Determine the (X, Y) coordinate at the center of the cell enclosing the given text.  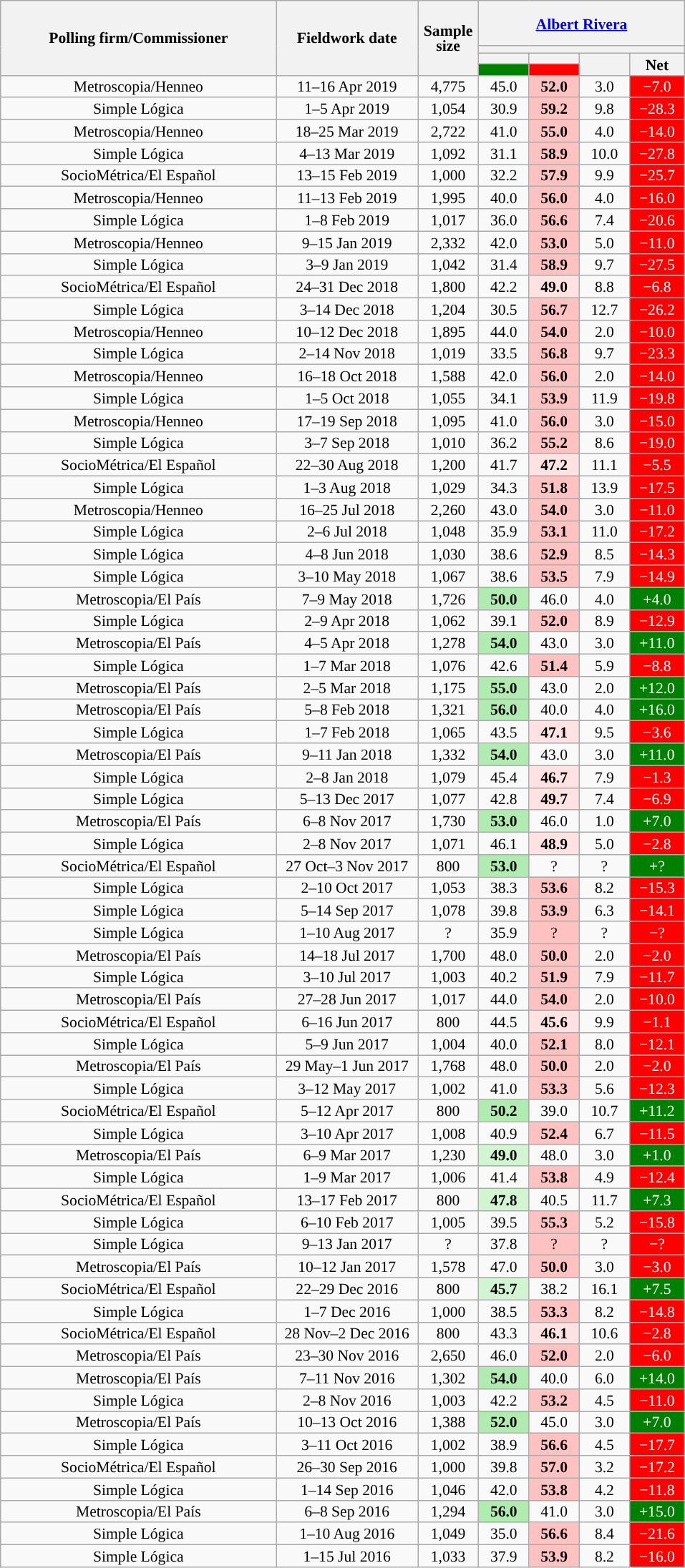
38.5 (504, 1310)
4,775 (448, 86)
1–14 Sep 2016 (347, 1489)
1,321 (448, 710)
40.5 (554, 1200)
45.4 (504, 777)
16–25 Jul 2018 (347, 509)
1,278 (448, 644)
1–9 Mar 2017 (347, 1177)
−11.5 (657, 1133)
30.5 (504, 309)
1,042 (448, 265)
6.7 (604, 1133)
Albert Rivera (582, 23)
11.7 (604, 1200)
−11.7 (657, 977)
6–8 Nov 2017 (347, 821)
1,302 (448, 1378)
7–9 May 2018 (347, 598)
1,008 (448, 1133)
37.9 (504, 1557)
55.2 (554, 442)
11–16 Apr 2019 (347, 86)
27 Oct–3 Nov 2017 (347, 866)
−8.8 (657, 665)
22–30 Aug 2018 (347, 465)
+7.3 (657, 1200)
41.7 (504, 465)
53.1 (554, 532)
31.1 (504, 153)
9.5 (604, 732)
4.2 (604, 1489)
11–13 Feb 2019 (347, 197)
39.0 (554, 1110)
2–9 Apr 2018 (347, 621)
1,054 (448, 109)
2–8 Nov 2017 (347, 844)
−7.0 (657, 86)
38.2 (554, 1289)
3.2 (604, 1466)
1–10 Aug 2016 (347, 1534)
18–25 Mar 2019 (347, 132)
31.4 (504, 265)
5.6 (604, 1089)
Net (657, 64)
1–3 Aug 2018 (347, 488)
2,332 (448, 242)
59.2 (554, 109)
52.9 (554, 554)
−11.8 (657, 1489)
56.7 (554, 309)
34.1 (504, 398)
2–14 Nov 2018 (347, 353)
1,029 (448, 488)
52.4 (554, 1133)
5–13 Dec 2017 (347, 798)
1,079 (448, 777)
39.1 (504, 621)
10–13 Oct 2016 (347, 1422)
3–9 Jan 2019 (347, 265)
1,071 (448, 844)
1,048 (448, 532)
8.4 (604, 1534)
1,800 (448, 288)
36.2 (504, 442)
47.8 (504, 1200)
1,046 (448, 1489)
1,033 (448, 1557)
56.8 (554, 353)
46.7 (554, 777)
+15.0 (657, 1511)
−27.5 (657, 265)
10.0 (604, 153)
1–7 Mar 2018 (347, 665)
−1.3 (657, 777)
−6.9 (657, 798)
37.8 (504, 1245)
11.0 (604, 532)
44.5 (504, 1021)
32.2 (504, 176)
28 Nov–2 Dec 2016 (347, 1333)
51.8 (554, 488)
+12.0 (657, 688)
52.1 (554, 1044)
8.0 (604, 1044)
49.7 (554, 798)
9–15 Jan 2019 (347, 242)
48.9 (554, 844)
−12.1 (657, 1044)
16–18 Oct 2018 (347, 376)
−12.4 (657, 1177)
5.9 (604, 665)
10–12 Dec 2018 (347, 332)
+4.0 (657, 598)
12.7 (604, 309)
17–19 Sep 2018 (347, 421)
1,049 (448, 1534)
24–31 Dec 2018 (347, 288)
45.6 (554, 1021)
40.2 (504, 977)
11.9 (604, 398)
26–30 Sep 2016 (347, 1466)
5–9 Jun 2017 (347, 1044)
4–5 Apr 2018 (347, 644)
22–29 Dec 2016 (347, 1289)
+16.0 (657, 710)
−26.2 (657, 309)
Polling firm/Commissioner (139, 38)
6–9 Mar 2017 (347, 1155)
−12.3 (657, 1089)
−12.9 (657, 621)
3–10 Jul 2017 (347, 977)
38.3 (504, 888)
−14.9 (657, 577)
1,065 (448, 732)
35.0 (504, 1534)
5–12 Apr 2017 (347, 1110)
1,730 (448, 821)
1–10 Aug 2017 (347, 933)
10–12 Jan 2017 (347, 1266)
−28.3 (657, 109)
51.9 (554, 977)
1,004 (448, 1044)
1.0 (604, 821)
2–10 Oct 2017 (347, 888)
10.7 (604, 1110)
1,055 (448, 398)
1–5 Oct 2018 (347, 398)
+? (657, 866)
8.5 (604, 554)
47.2 (554, 465)
1,204 (448, 309)
1,578 (448, 1266)
13–17 Feb 2017 (347, 1200)
6.0 (604, 1378)
9–13 Jan 2017 (347, 1245)
−14.8 (657, 1310)
8.9 (604, 621)
−19.0 (657, 442)
57.0 (554, 1466)
1,768 (448, 1066)
53.6 (554, 888)
1–7 Dec 2016 (347, 1310)
39.5 (504, 1222)
1,053 (448, 888)
36.0 (504, 220)
57.9 (554, 176)
−14.3 (657, 554)
5.2 (604, 1222)
42.8 (504, 798)
3–7 Sep 2018 (347, 442)
38.9 (504, 1445)
4.9 (604, 1177)
9.8 (604, 109)
5–8 Feb 2018 (347, 710)
1,030 (448, 554)
−3.0 (657, 1266)
47.1 (554, 732)
1,006 (448, 1177)
33.5 (504, 353)
1,062 (448, 621)
13–15 Feb 2019 (347, 176)
45.7 (504, 1289)
3–12 May 2017 (347, 1089)
2,260 (448, 509)
1–15 Jul 2016 (347, 1557)
1,092 (448, 153)
5–14 Sep 2017 (347, 910)
+11.2 (657, 1110)
−15.8 (657, 1222)
−5.5 (657, 465)
+14.0 (657, 1378)
2–8 Nov 2016 (347, 1401)
47.0 (504, 1266)
6–16 Jun 2017 (347, 1021)
Sample size (448, 38)
13.9 (604, 488)
+1.0 (657, 1155)
2–8 Jan 2018 (347, 777)
50.2 (504, 1110)
51.4 (554, 665)
1–5 Apr 2019 (347, 109)
14–18 Jul 2017 (347, 954)
1,010 (448, 442)
40.9 (504, 1133)
4–13 Mar 2019 (347, 153)
29 May–1 Jun 2017 (347, 1066)
1,175 (448, 688)
−14.1 (657, 910)
−20.6 (657, 220)
1,076 (448, 665)
−25.7 (657, 176)
−27.8 (657, 153)
1,588 (448, 376)
1,019 (448, 353)
3–10 Apr 2017 (347, 1133)
2,722 (448, 132)
6–8 Sep 2016 (347, 1511)
−15.3 (657, 888)
8.8 (604, 288)
1–7 Feb 2018 (347, 732)
2–5 Mar 2018 (347, 688)
16.1 (604, 1289)
53.2 (554, 1401)
1,895 (448, 332)
+7.5 (657, 1289)
−17.7 (657, 1445)
11.1 (604, 465)
30.9 (504, 109)
9–11 Jan 2018 (347, 754)
1,005 (448, 1222)
43.3 (504, 1333)
6–10 Feb 2017 (347, 1222)
−21.6 (657, 1534)
7–11 Nov 2016 (347, 1378)
2,650 (448, 1356)
43.5 (504, 732)
10.6 (604, 1333)
−19.8 (657, 398)
1,294 (448, 1511)
1,700 (448, 954)
−17.5 (657, 488)
27–28 Jun 2017 (347, 1000)
55.3 (554, 1222)
6.3 (604, 910)
−23.3 (657, 353)
53.5 (554, 577)
1,078 (448, 910)
−3.6 (657, 732)
1,077 (448, 798)
2–6 Jul 2018 (347, 532)
3–10 May 2018 (347, 577)
1,726 (448, 598)
1,388 (448, 1422)
Fieldwork date (347, 38)
1,995 (448, 197)
1,067 (448, 577)
1,200 (448, 465)
41.4 (504, 1177)
1–8 Feb 2019 (347, 220)
4–8 Jun 2018 (347, 554)
1,332 (448, 754)
42.6 (504, 665)
34.3 (504, 488)
3–11 Oct 2016 (347, 1445)
−15.0 (657, 421)
−6.8 (657, 288)
1,095 (448, 421)
3–14 Dec 2018 (347, 309)
−6.0 (657, 1356)
8.6 (604, 442)
−1.1 (657, 1021)
1,230 (448, 1155)
23–30 Nov 2016 (347, 1356)
